Find where the given text appears and provide that cell's center as (x, y) coordinate. 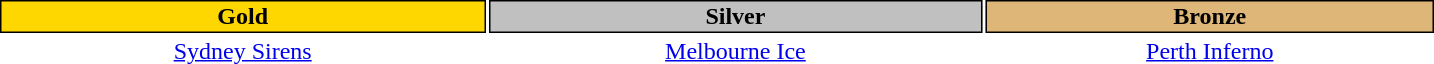
Silver (735, 16)
Gold (242, 16)
Bronze (1210, 16)
